Provide the (x, y) coordinate of the cell's center where the given text is located.  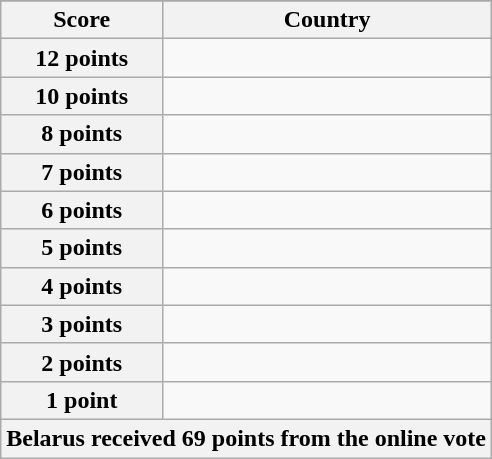
4 points (82, 286)
12 points (82, 58)
Score (82, 20)
5 points (82, 248)
7 points (82, 172)
1 point (82, 400)
8 points (82, 134)
Country (328, 20)
6 points (82, 210)
10 points (82, 96)
2 points (82, 362)
3 points (82, 324)
Belarus received 69 points from the online vote (246, 438)
